For the text-containing cell, return its midpoint in [X, Y] coordinate format. 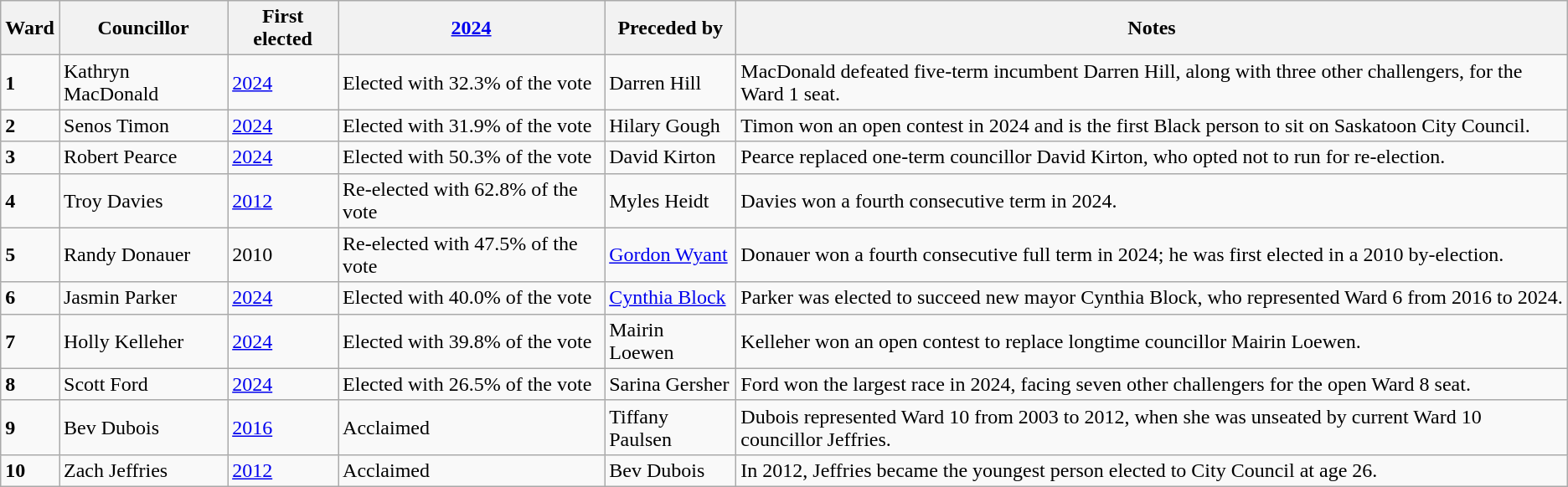
3 [30, 157]
In 2012, Jeffries became the youngest person elected to City Council at age 26. [1152, 470]
Scott Ford [142, 384]
Pearce replaced one-term councillor David Kirton, who opted not to run for re-election. [1152, 157]
Donauer won a fourth consecutive full term in 2024; he was first elected in a 2010 by-election. [1152, 254]
Davies won a fourth consecutive term in 2024. [1152, 201]
Timon won an open contest in 2024 and is the first Black person to sit on Saskatoon City Council. [1152, 126]
10 [30, 470]
Elected with 32.3% of the vote [472, 82]
Preceded by [670, 28]
Sarina Gersher [670, 384]
Zach Jeffries [142, 470]
Myles Heidt [670, 201]
Cynthia Block [670, 298]
4 [30, 201]
2016 [283, 427]
Kathryn MacDonald [142, 82]
Dubois represented Ward 10 from 2003 to 2012, when she was unseated by current Ward 10 councillor Jeffries. [1152, 427]
Robert Pearce [142, 157]
Gordon Wyant [670, 254]
1 [30, 82]
David Kirton [670, 157]
Kelleher won an open contest to replace longtime councillor Mairin Loewen. [1152, 341]
Randy Donauer [142, 254]
Elected with 40.0% of the vote [472, 298]
Re-elected with 47.5% of the vote [472, 254]
Jasmin Parker [142, 298]
7 [30, 341]
Councillor [142, 28]
Hilary Gough [670, 126]
MacDonald defeated five-term incumbent Darren Hill, along with three other challengers, for the Ward 1 seat. [1152, 82]
5 [30, 254]
Elected with 39.8% of the vote [472, 341]
Re-elected with 62.8% of the vote [472, 201]
9 [30, 427]
Holly Kelleher [142, 341]
Darren Hill [670, 82]
Ward [30, 28]
Tiffany Paulsen [670, 427]
Parker was elected to succeed new mayor Cynthia Block, who represented Ward 6 from 2016 to 2024. [1152, 298]
Notes [1152, 28]
Elected with 26.5% of the vote [472, 384]
Mairin Loewen [670, 341]
Elected with 31.9% of the vote [472, 126]
Troy Davies [142, 201]
First elected [283, 28]
2010 [283, 254]
Elected with 50.3% of the vote [472, 157]
6 [30, 298]
Senos Timon [142, 126]
2 [30, 126]
8 [30, 384]
Ford won the largest race in 2024, facing seven other challengers for the open Ward 8 seat. [1152, 384]
